Identify which cell holds the provided text, then report its (X, Y) central coordinate. 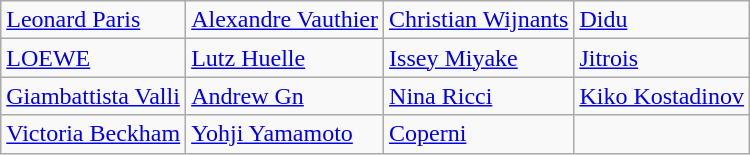
Issey Miyake (479, 58)
Lutz Huelle (285, 58)
Yohji Yamamoto (285, 134)
Coperni (479, 134)
Didu (662, 20)
Alexandre Vauthier (285, 20)
Leonard Paris (94, 20)
Nina Ricci (479, 96)
Jitrois (662, 58)
Andrew Gn (285, 96)
Kiko Kostadinov (662, 96)
Victoria Beckham (94, 134)
Christian Wijnants (479, 20)
Giambattista Valli (94, 96)
LOEWE (94, 58)
